Determine the [X, Y] coordinate at the center of the cell enclosing the given text.  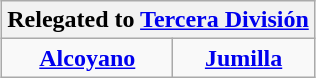
Alcoyano [88, 58]
Jumilla [244, 58]
Relegated to Tercera División [158, 20]
